Return (x, y) of the center of cell containing provided text 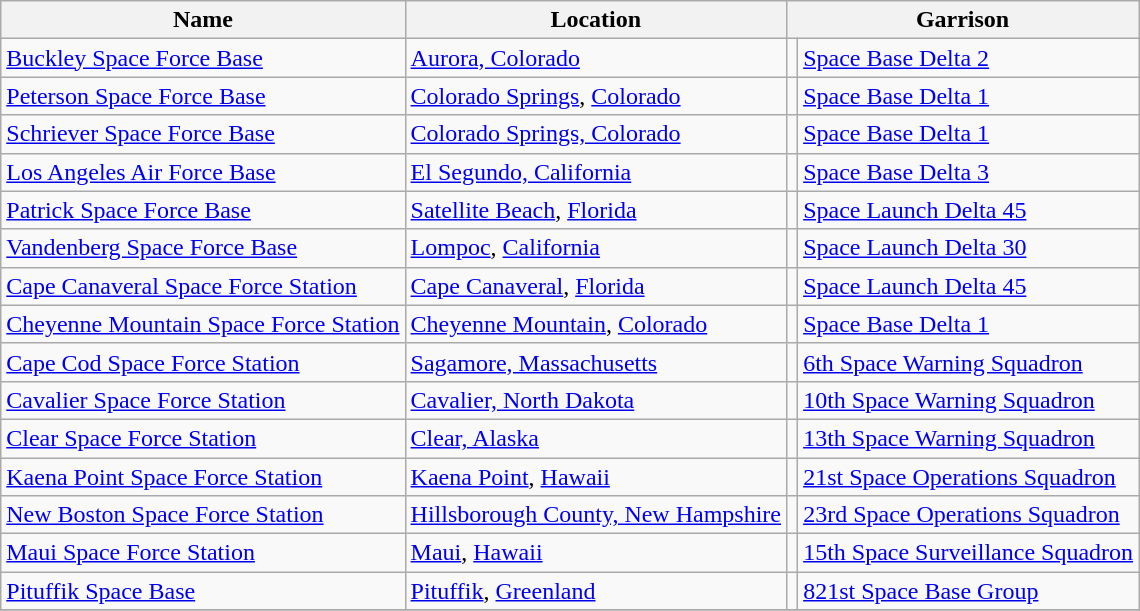
821st Space Base Group (968, 591)
Cape Canaveral Space Force Station (203, 286)
Maui Space Force Station (203, 553)
Aurora, Colorado (596, 58)
Cheyenne Mountain Space Force Station (203, 324)
Hillsborough County, New Hampshire (596, 515)
13th Space Warning Squadron (968, 438)
Buckley Space Force Base (203, 58)
Cape Cod Space Force Station (203, 362)
Cavalier, North Dakota (596, 400)
Cape Canaveral, Florida (596, 286)
23rd Space Operations Squadron (968, 515)
Maui, Hawaii (596, 553)
El Segundo, California (596, 172)
Sagamore, Massachusetts (596, 362)
10th Space Warning Squadron (968, 400)
Space Launch Delta 30 (968, 248)
Cavalier Space Force Station (203, 400)
Lompoc, California (596, 248)
Space Base Delta 2 (968, 58)
Clear, Alaska (596, 438)
Cheyenne Mountain, Colorado (596, 324)
Los Angeles Air Force Base (203, 172)
15th Space Surveillance Squadron (968, 553)
Pituffik, Greenland (596, 591)
Satellite Beach, Florida (596, 210)
21st Space Operations Squadron (968, 477)
Clear Space Force Station (203, 438)
Schriever Space Force Base (203, 134)
Name (203, 20)
Kaena Point Space Force Station (203, 477)
Patrick Space Force Base (203, 210)
Pituffik Space Base (203, 591)
Peterson Space Force Base (203, 96)
Location (596, 20)
Kaena Point, Hawaii (596, 477)
6th Space Warning Squadron (968, 362)
New Boston Space Force Station (203, 515)
Garrison (963, 20)
Vandenberg Space Force Base (203, 248)
Space Base Delta 3 (968, 172)
